For the text-containing cell, return its midpoint in (x, y) coordinate format. 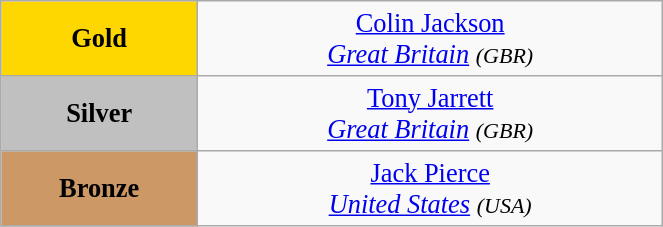
Gold (100, 38)
Colin JacksonGreat Britain (GBR) (430, 38)
Jack PierceUnited States (USA) (430, 188)
Tony JarrettGreat Britain (GBR) (430, 112)
Silver (100, 112)
Bronze (100, 188)
